Pinpoint the cell where the given text exists, returning its [x, y] midpoint coordinate. 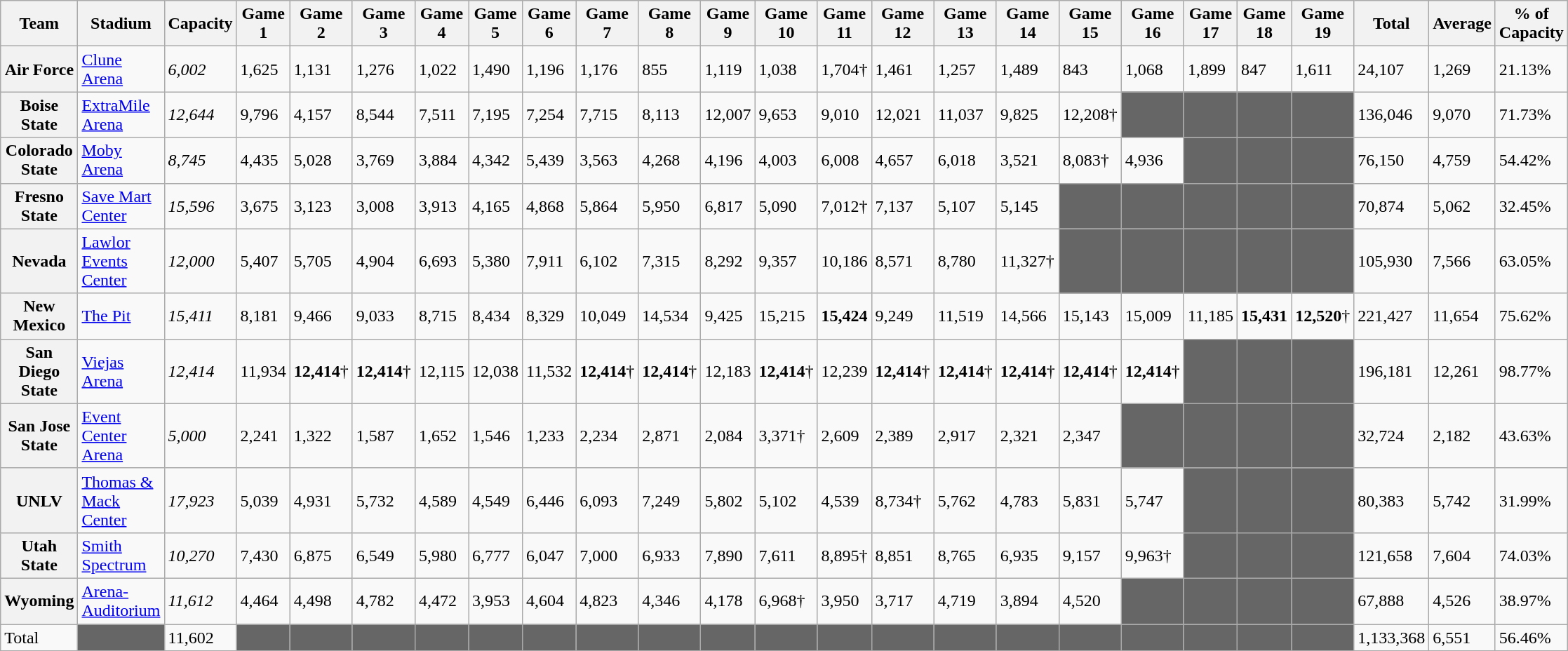
1,461 [902, 69]
2,321 [1027, 436]
1,652 [441, 436]
9,825 [1027, 115]
1,625 [263, 69]
56.46% [1531, 638]
71.73% [1531, 115]
8,083† [1090, 160]
8,434 [495, 316]
12,183 [728, 371]
121,658 [1392, 556]
9,070 [1462, 115]
8,292 [728, 261]
196,181 [1392, 371]
4,589 [441, 500]
5,039 [263, 500]
4,868 [549, 206]
105,930 [1392, 261]
5,864 [608, 206]
7,911 [549, 261]
2,347 [1090, 436]
12,208† [1090, 115]
221,427 [1392, 316]
9,653 [786, 115]
1,133,368 [1392, 638]
San Diego State [39, 371]
San Jose State [39, 436]
6,693 [441, 261]
2,241 [263, 436]
11,602 [201, 638]
4,498 [321, 600]
Game 15 [1090, 24]
Stadium [121, 24]
3,675 [263, 206]
Game 7 [608, 24]
6,551 [1462, 638]
9,963† [1152, 556]
1,276 [383, 69]
8,329 [549, 316]
8,715 [441, 316]
3,371† [786, 436]
21.13% [1531, 69]
3,950 [845, 600]
4,268 [669, 160]
4,936 [1152, 160]
7,137 [902, 206]
4,346 [669, 600]
12,021 [902, 115]
6,008 [845, 160]
Smith Spectrum [121, 556]
4,783 [1027, 500]
6,093 [608, 500]
Game 9 [728, 24]
15,215 [786, 316]
8,544 [383, 115]
4,464 [263, 600]
4,435 [263, 160]
6,933 [669, 556]
8,851 [902, 556]
11,532 [549, 371]
15,596 [201, 206]
1,196 [549, 69]
38.97% [1531, 600]
9,249 [902, 316]
6,968† [786, 600]
Save Mart Center [121, 206]
2,234 [608, 436]
6,549 [383, 556]
% of Capacity [1531, 24]
6,817 [728, 206]
3,717 [902, 600]
12,239 [845, 371]
1,022 [441, 69]
843 [1090, 69]
4,196 [728, 160]
5,000 [201, 436]
4,931 [321, 500]
3,123 [321, 206]
847 [1264, 69]
11,934 [263, 371]
5,831 [1090, 500]
2,917 [965, 436]
4,657 [902, 160]
9,466 [321, 316]
32,724 [1392, 436]
1,176 [608, 69]
Air Force [39, 69]
11,519 [965, 316]
8,181 [263, 316]
15,143 [1090, 316]
32.45% [1531, 206]
11,612 [201, 600]
Boise State [39, 115]
12,414 [201, 371]
4,520 [1090, 600]
Game 4 [441, 24]
15,411 [201, 316]
15,009 [1152, 316]
10,049 [608, 316]
Clune Arena [121, 69]
4,472 [441, 600]
4,178 [728, 600]
70,874 [1392, 206]
6,102 [608, 261]
Game 5 [495, 24]
Game 1 [263, 24]
4,549 [495, 500]
Capacity [201, 24]
Team [39, 24]
5,732 [383, 500]
9,357 [786, 261]
2,389 [902, 436]
5,090 [786, 206]
7,000 [608, 556]
3,769 [383, 160]
31.99% [1531, 500]
5,950 [669, 206]
9,157 [1090, 556]
Lawlor Events Center [121, 261]
15,431 [1264, 316]
3,953 [495, 600]
3,894 [1027, 600]
1,233 [549, 436]
1,257 [965, 69]
Moby Arena [121, 160]
1,490 [495, 69]
Game 3 [383, 24]
9,796 [263, 115]
4,759 [1462, 160]
New Mexico [39, 316]
4,003 [786, 160]
2,871 [669, 436]
12,115 [441, 371]
1,587 [383, 436]
5,762 [965, 500]
1,068 [1152, 69]
12,520† [1323, 316]
Game 12 [902, 24]
Game 2 [321, 24]
75.62% [1531, 316]
5,062 [1462, 206]
136,046 [1392, 115]
3,884 [441, 160]
5,802 [728, 500]
6,875 [321, 556]
6,935 [1027, 556]
The Pit [121, 316]
Game 16 [1152, 24]
3,913 [441, 206]
1,489 [1027, 69]
6,018 [965, 160]
14,566 [1027, 316]
67,888 [1392, 600]
10,270 [201, 556]
1,611 [1323, 69]
3,521 [1027, 160]
Game 6 [549, 24]
4,782 [383, 600]
2,609 [845, 436]
43.63% [1531, 436]
11,327† [1027, 261]
10,186 [845, 261]
Game 11 [845, 24]
12,000 [201, 261]
Thomas & Mack Center [121, 500]
63.05% [1531, 261]
7,890 [728, 556]
8,734† [902, 500]
5,102 [786, 500]
98.77% [1531, 371]
6,446 [549, 500]
7,715 [608, 115]
7,604 [1462, 556]
Viejas Arena [121, 371]
7,315 [669, 261]
5,407 [263, 261]
7,611 [786, 556]
8,571 [902, 261]
4,526 [1462, 600]
7,249 [669, 500]
Game 10 [786, 24]
Colorado State [39, 160]
80,383 [1392, 500]
Game 19 [1323, 24]
6,777 [495, 556]
1,704† [845, 69]
5,439 [549, 160]
12,038 [495, 371]
ExtraMile Arena [121, 115]
11,654 [1462, 316]
9,033 [383, 316]
5,980 [441, 556]
17,923 [201, 500]
1,269 [1462, 69]
7,195 [495, 115]
4,823 [608, 600]
54.42% [1531, 160]
11,037 [965, 115]
5,747 [1152, 500]
6,002 [201, 69]
8,113 [669, 115]
4,904 [383, 261]
UNLV [39, 500]
8,765 [965, 556]
14,534 [669, 316]
12,007 [728, 115]
1,131 [321, 69]
Average [1462, 24]
Wyoming [39, 600]
4,604 [549, 600]
5,107 [965, 206]
5,742 [1462, 500]
1,546 [495, 436]
Fresno State [39, 206]
7,511 [441, 115]
4,342 [495, 160]
5,145 [1027, 206]
Game 8 [669, 24]
12,261 [1462, 371]
4,157 [321, 115]
5,380 [495, 261]
9,010 [845, 115]
7,566 [1462, 261]
1,322 [321, 436]
4,719 [965, 600]
6,047 [549, 556]
Utah State [39, 556]
9,425 [728, 316]
5,028 [321, 160]
Event Center Arena [121, 436]
8,745 [201, 160]
1,038 [786, 69]
2,084 [728, 436]
8,780 [965, 261]
Game 17 [1210, 24]
74.03% [1531, 556]
Game 14 [1027, 24]
1,899 [1210, 69]
8,895† [845, 556]
Arena-Auditorium [121, 600]
2,182 [1462, 436]
7,430 [263, 556]
Game 13 [965, 24]
855 [669, 69]
3,008 [383, 206]
15,424 [845, 316]
7,012† [845, 206]
11,185 [1210, 316]
5,705 [321, 261]
76,150 [1392, 160]
7,254 [549, 115]
4,539 [845, 500]
4,165 [495, 206]
Game 18 [1264, 24]
3,563 [608, 160]
Nevada [39, 261]
1,119 [728, 69]
24,107 [1392, 69]
12,644 [201, 115]
